Detect which cell encompasses the target text, then output its [x, y] center coordinate. 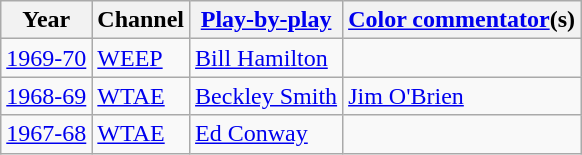
1967-68 [46, 134]
Jim O'Brien [462, 96]
Play-by-play [266, 20]
Year [46, 20]
Beckley Smith [266, 96]
Color commentator(s) [462, 20]
Channel [141, 20]
Bill Hamilton [266, 58]
1969-70 [46, 58]
WEEP [141, 58]
Ed Conway [266, 134]
1968-69 [46, 96]
